Return [X, Y] of the center of cell containing provided text 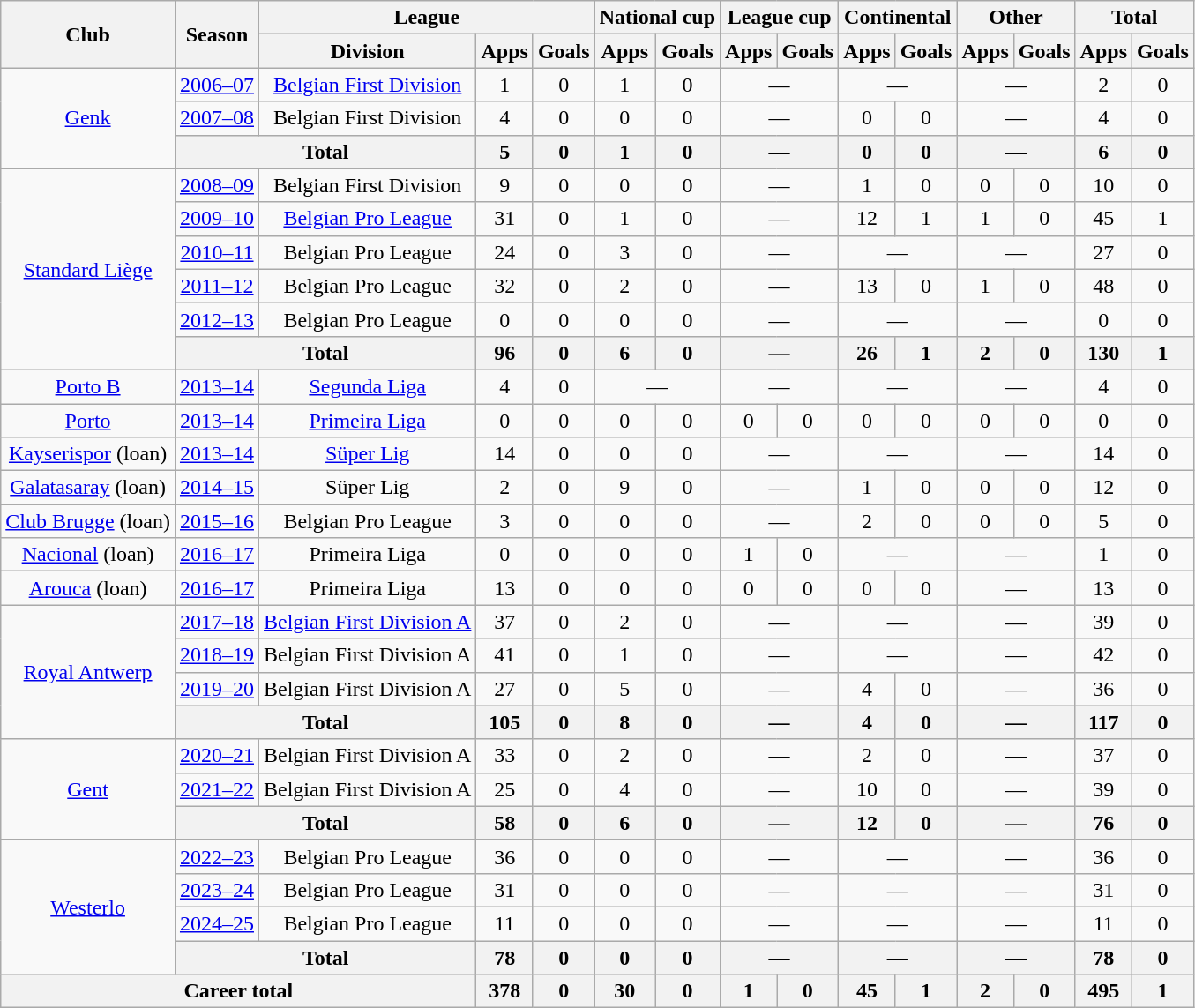
Career total [238, 991]
2006–07 [217, 85]
Club [88, 34]
Porto [88, 421]
117 [1103, 722]
2021–22 [217, 789]
2018–19 [217, 655]
41 [504, 655]
33 [504, 756]
Royal Antwerp [88, 672]
Gent [88, 789]
96 [504, 353]
42 [1103, 655]
130 [1103, 353]
2007–08 [217, 118]
Westerlo [88, 907]
League [427, 18]
2015–16 [217, 521]
105 [504, 722]
2012–13 [217, 319]
Galatasaray (loan) [88, 488]
76 [1103, 823]
8 [624, 722]
495 [1103, 991]
2019–20 [217, 689]
48 [1103, 286]
25 [504, 789]
Segunda Liga [368, 386]
2008–09 [217, 185]
League cup [780, 18]
2014–15 [217, 488]
2011–12 [217, 286]
Standard Liège [88, 269]
Porto B [88, 386]
Club Brugge (loan) [88, 521]
2009–10 [217, 219]
58 [504, 823]
National cup [657, 18]
2024–25 [217, 923]
Arouca (loan) [88, 588]
Division [368, 51]
30 [624, 991]
Kayserispor (loan) [88, 454]
Season [217, 34]
Genk [88, 118]
26 [867, 353]
Other [1016, 18]
24 [504, 252]
2022–23 [217, 856]
2010–11 [217, 252]
Continental [898, 18]
2023–24 [217, 890]
2017–18 [217, 622]
2020–21 [217, 756]
378 [504, 991]
32 [504, 286]
Nacional (loan) [88, 555]
